Pinpoint the cell where the given text exists, returning its (X, Y) midpoint coordinate. 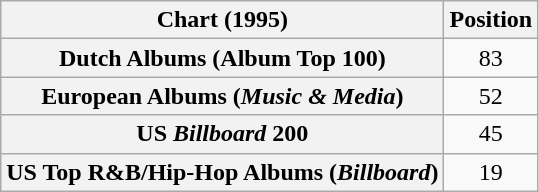
European Albums (Music & Media) (222, 96)
US Billboard 200 (222, 134)
Dutch Albums (Album Top 100) (222, 58)
45 (491, 134)
83 (491, 58)
19 (491, 172)
US Top R&B/Hip-Hop Albums (Billboard) (222, 172)
52 (491, 96)
Chart (1995) (222, 20)
Position (491, 20)
